Output the (x, y) coordinate of the center of the cell containing the given text.  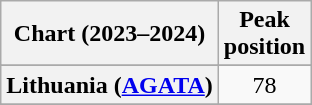
Chart (2023–2024) (110, 34)
78 (264, 85)
Lithuania (AGATA) (110, 85)
Peakposition (264, 34)
